Search for the cell housing the specified text and yield its [X, Y] center coordinate. 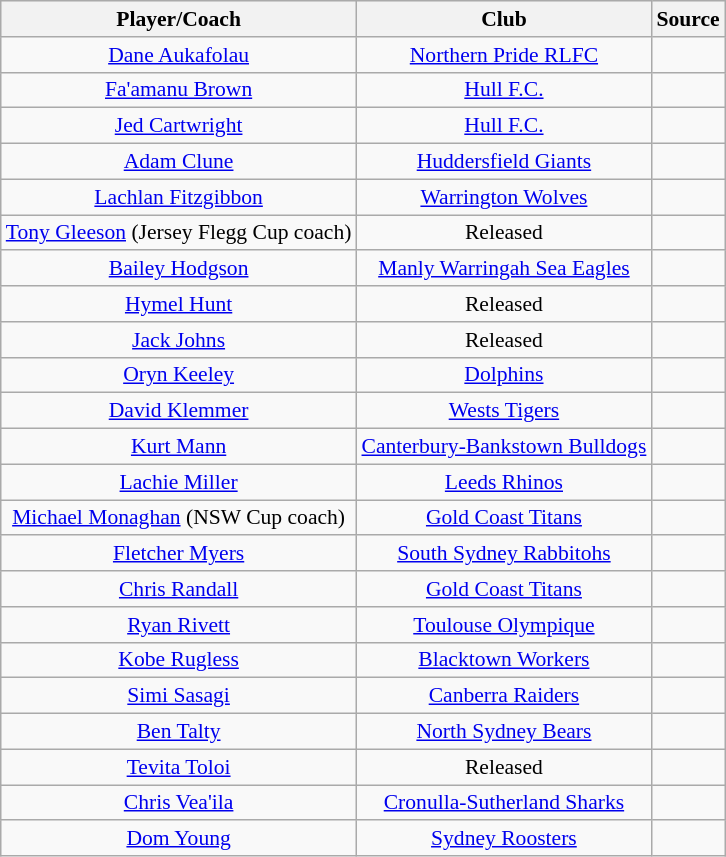
Cronulla-Sutherland Sharks [504, 803]
Lachie Miller [179, 482]
Fletcher Myers [179, 554]
Leeds Rhinos [504, 482]
Chris Randall [179, 589]
Jed Cartwright [179, 126]
Hymel Hunt [179, 304]
Source [688, 19]
Toulouse Olympique [504, 625]
Adam Clune [179, 162]
Player/Coach [179, 19]
Canberra Raiders [504, 696]
Warrington Wolves [504, 197]
Oryn Keeley [179, 375]
Lachlan Fitzgibbon [179, 197]
Kurt Mann [179, 447]
Wests Tigers [504, 411]
Kobe Rugless [179, 660]
Sydney Roosters [504, 839]
Tony Gleeson (Jersey Flegg Cup coach) [179, 233]
Dane Aukafolau [179, 55]
South Sydney Rabbitohs [504, 554]
Chris Vea'ila [179, 803]
Blacktown Workers [504, 660]
Ben Talty [179, 732]
Canterbury-Bankstown Bulldogs [504, 447]
Jack Johns [179, 340]
Northern Pride RLFC [504, 55]
Manly Warringah Sea Eagles [504, 269]
Ryan Rivett [179, 625]
Club [504, 19]
Tevita Toloi [179, 767]
Dom Young [179, 839]
North Sydney Bears [504, 732]
Huddersfield Giants [504, 162]
David Klemmer [179, 411]
Fa'amanu Brown [179, 90]
Michael Monaghan (NSW Cup coach) [179, 518]
Simi Sasagi [179, 696]
Dolphins [504, 375]
Bailey Hodgson [179, 269]
